Return the (x, y) coordinate for the center point of the cell that contains the specified text.  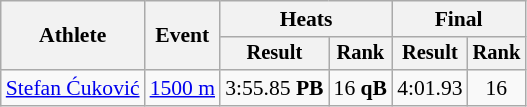
Final (458, 19)
Heats (306, 19)
3:55.85 PB (274, 88)
16 qB (361, 88)
4:01.93 (430, 88)
16 (497, 88)
Stefan Ćuković (73, 88)
1500 m (182, 88)
Event (182, 36)
Athlete (73, 36)
